Extract the [x, y] coordinate from the center of the cell holding the provided text.  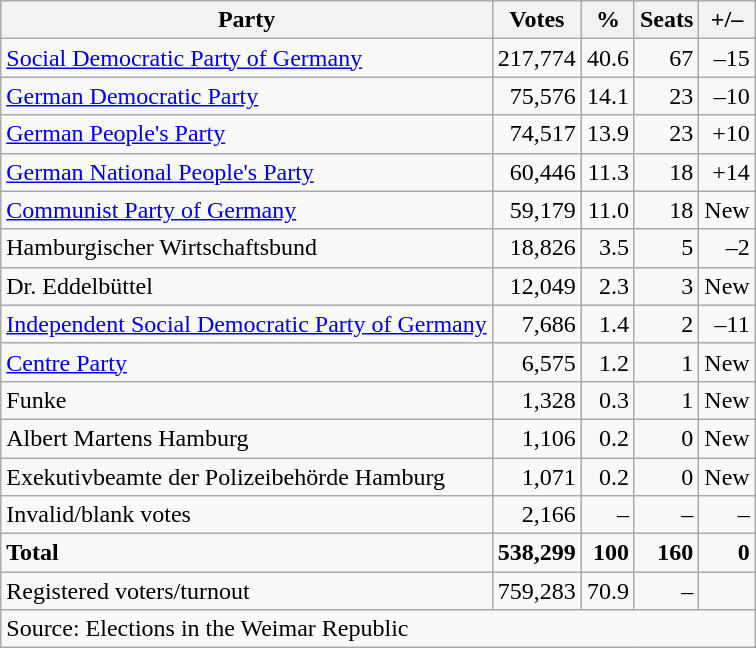
2,166 [536, 515]
18,826 [536, 248]
–15 [727, 58]
Albert Martens Hamburg [247, 438]
+14 [727, 172]
–2 [727, 248]
13.9 [608, 134]
Invalid/blank votes [247, 515]
German People's Party [247, 134]
14.1 [608, 96]
German Democratic Party [247, 96]
11.3 [608, 172]
40.6 [608, 58]
60,446 [536, 172]
Hamburgischer Wirtschaftsbund [247, 248]
Total [247, 553]
75,576 [536, 96]
0.3 [608, 400]
1.4 [608, 324]
59,179 [536, 210]
2 [666, 324]
11.0 [608, 210]
–11 [727, 324]
Communist Party of Germany [247, 210]
759,283 [536, 591]
67 [666, 58]
1.2 [608, 362]
12,049 [536, 286]
Social Democratic Party of Germany [247, 58]
Independent Social Democratic Party of Germany [247, 324]
Centre Party [247, 362]
+10 [727, 134]
–10 [727, 96]
74,517 [536, 134]
6,575 [536, 362]
Party [247, 20]
1,328 [536, 400]
Votes [536, 20]
1,106 [536, 438]
German National People's Party [247, 172]
Seats [666, 20]
160 [666, 553]
3 [666, 286]
217,774 [536, 58]
Registered voters/turnout [247, 591]
1,071 [536, 477]
Source: Elections in the Weimar Republic [378, 629]
3.5 [608, 248]
70.9 [608, 591]
% [608, 20]
Dr. Eddelbüttel [247, 286]
Funke [247, 400]
5 [666, 248]
2.3 [608, 286]
+/– [727, 20]
7,686 [536, 324]
100 [608, 553]
Exekutivbeamte der Polizeibehörde Hamburg [247, 477]
538,299 [536, 553]
